Detect which cell encompasses the target text, then output its [x, y] center coordinate. 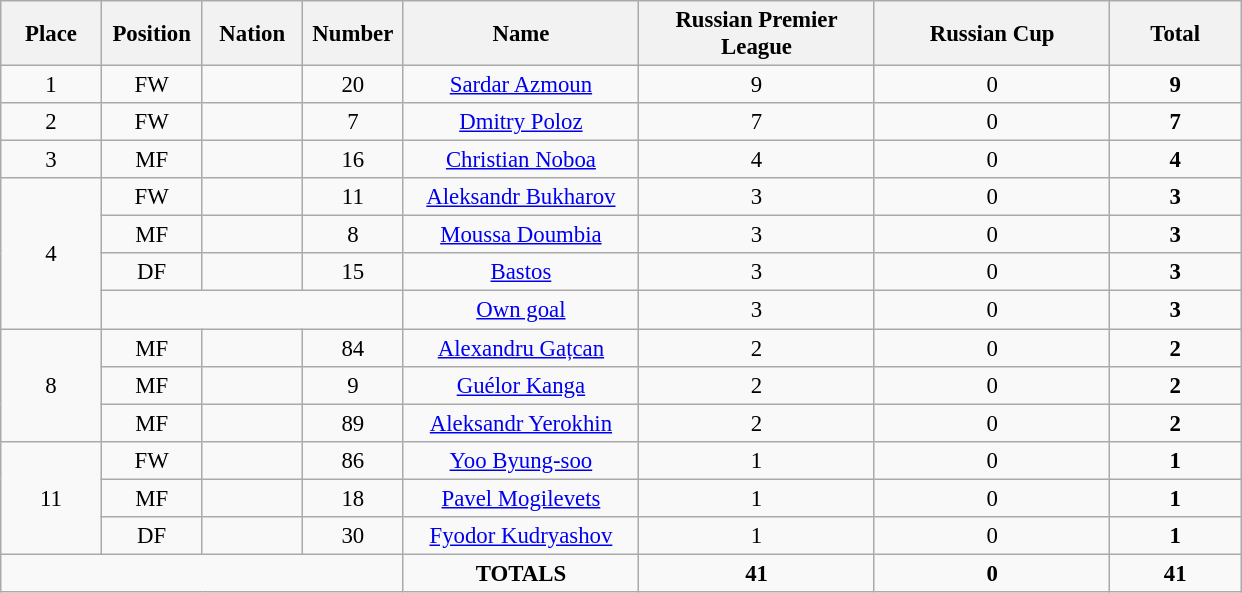
Name [521, 34]
Yoo Byung-soo [521, 460]
15 [354, 273]
16 [354, 160]
Number [354, 34]
84 [354, 348]
Pavel Mogilevets [521, 498]
Alexandru Gațcan [521, 348]
Place [52, 34]
18 [354, 498]
Aleksandr Bukharov [521, 197]
Own goal [521, 310]
Aleksandr Yerokhin [521, 423]
86 [354, 460]
Position [152, 34]
Dmitry Poloz [521, 122]
Guélor Kanga [521, 385]
Nation [252, 34]
Christian Noboa [521, 160]
Moussa Doumbia [521, 235]
TOTALS [521, 573]
30 [354, 536]
Sardar Azmoun [521, 85]
Russian Premier League [757, 34]
20 [354, 85]
Bastos [521, 273]
Fyodor Kudryashov [521, 536]
Russian Cup [992, 34]
89 [354, 423]
Total [1176, 34]
